Output the (X, Y) coordinate of the center of the cell containing the given text.  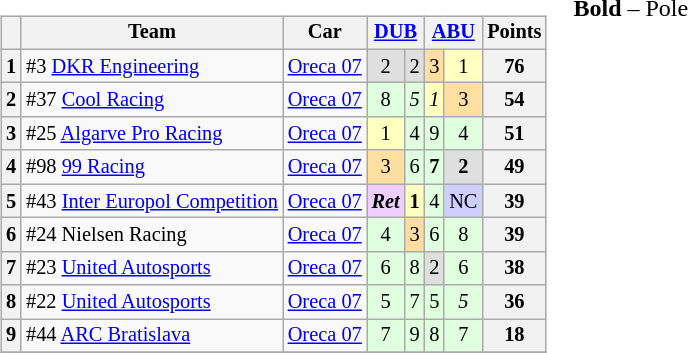
#22 United Autosports (152, 302)
Points (514, 33)
36 (514, 302)
#3 DKR Engineering (152, 66)
#24 Nielsen Racing (152, 235)
#23 United Autosports (152, 268)
ABU (453, 33)
54 (514, 100)
NC (463, 201)
49 (514, 167)
Ret (386, 201)
51 (514, 134)
#25 Algarve Pro Racing (152, 134)
18 (514, 336)
DUB (396, 33)
#44 ARC Bratislava (152, 336)
38 (514, 268)
Team (152, 33)
#98 99 Racing (152, 167)
76 (514, 66)
#37 Cool Racing (152, 100)
#43 Inter Europol Competition (152, 201)
Car (325, 33)
